Provide the (x, y) coordinate of the cell's center where the given text is located.  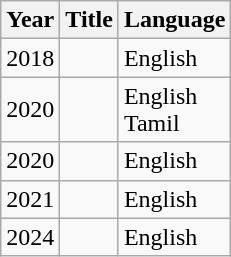
Year (30, 20)
Title (90, 20)
2018 (30, 58)
EnglishTamil (174, 110)
2024 (30, 237)
2021 (30, 199)
Language (174, 20)
